Search for the cell housing the specified text and yield its (x, y) center coordinate. 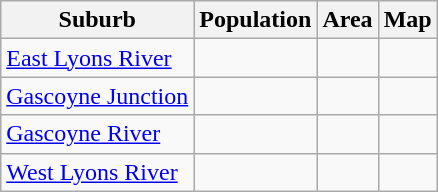
Gascoyne Junction (98, 96)
Population (256, 20)
Area (348, 20)
East Lyons River (98, 58)
Suburb (98, 20)
Gascoyne River (98, 134)
West Lyons River (98, 172)
Map (408, 20)
